Extract the (x, y) coordinate from the center of the cell holding the provided text.  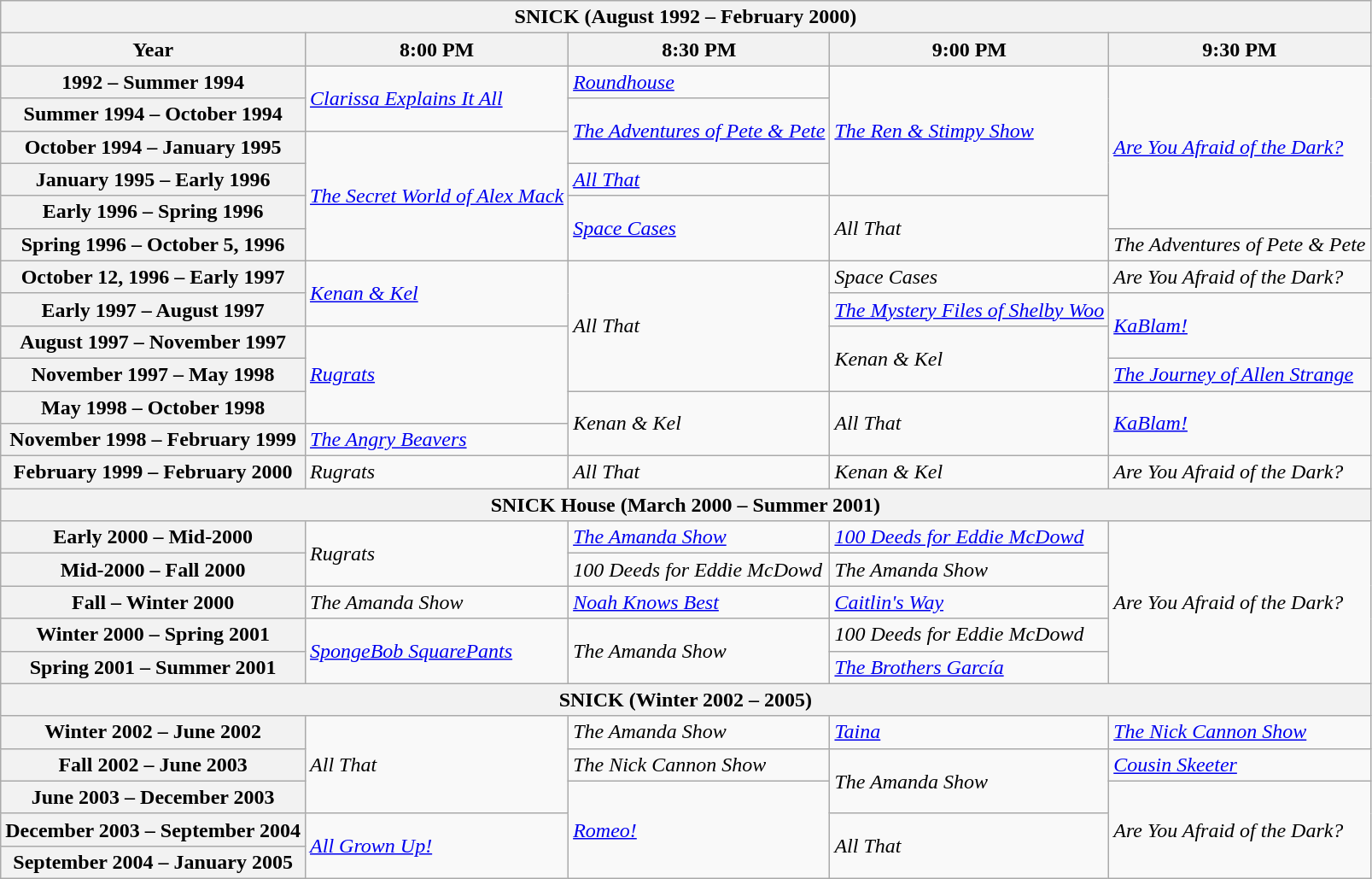
The Mystery Files of Shelby Woo (970, 309)
Cousin Skeeter (1240, 765)
November 1997 – May 1998 (154, 374)
Winter 2002 – June 2002 (154, 732)
SNICK (Winter 2002 – 2005) (686, 700)
November 1998 – February 1999 (154, 440)
Taina (970, 732)
June 2003 – December 2003 (154, 797)
1992 – Summer 1994 (154, 82)
SNICK (August 1992 – February 2000) (686, 17)
Winter 2000 – Spring 2001 (154, 635)
Romeo! (699, 829)
Caitlin's Way (970, 602)
Spring 1996 – October 5, 1996 (154, 244)
January 1995 – Early 1996 (154, 179)
9:00 PM (970, 50)
October 1994 – January 1995 (154, 147)
December 2003 – September 2004 (154, 829)
August 1997 – November 1997 (154, 342)
SpongeBob SquarePants (437, 651)
Early 1996 – Spring 1996 (154, 212)
Clarissa Explains It All (437, 98)
Noah Knows Best (699, 602)
8:30 PM (699, 50)
Summer 1994 – October 1994 (154, 114)
Spring 2001 – Summer 2001 (154, 667)
The Secret World of Alex Mack (437, 196)
February 1999 – February 2000 (154, 472)
September 2004 – January 2005 (154, 862)
The Brothers García (970, 667)
Early 2000 – Mid-2000 (154, 537)
The Journey of Allen Strange (1240, 374)
All Grown Up! (437, 846)
Fall – Winter 2000 (154, 602)
8:00 PM (437, 50)
Year (154, 50)
Mid-2000 – Fall 2000 (154, 570)
The Ren & Stimpy Show (970, 131)
9:30 PM (1240, 50)
October 12, 1996 – Early 1997 (154, 277)
The Angry Beavers (437, 440)
Early 1997 – August 1997 (154, 309)
SNICK House (March 2000 – Summer 2001) (686, 505)
Fall 2002 – June 2003 (154, 765)
May 1998 – October 1998 (154, 407)
Roundhouse (699, 82)
